Provide the (x, y) coordinate of the cell's center where the given text is located.  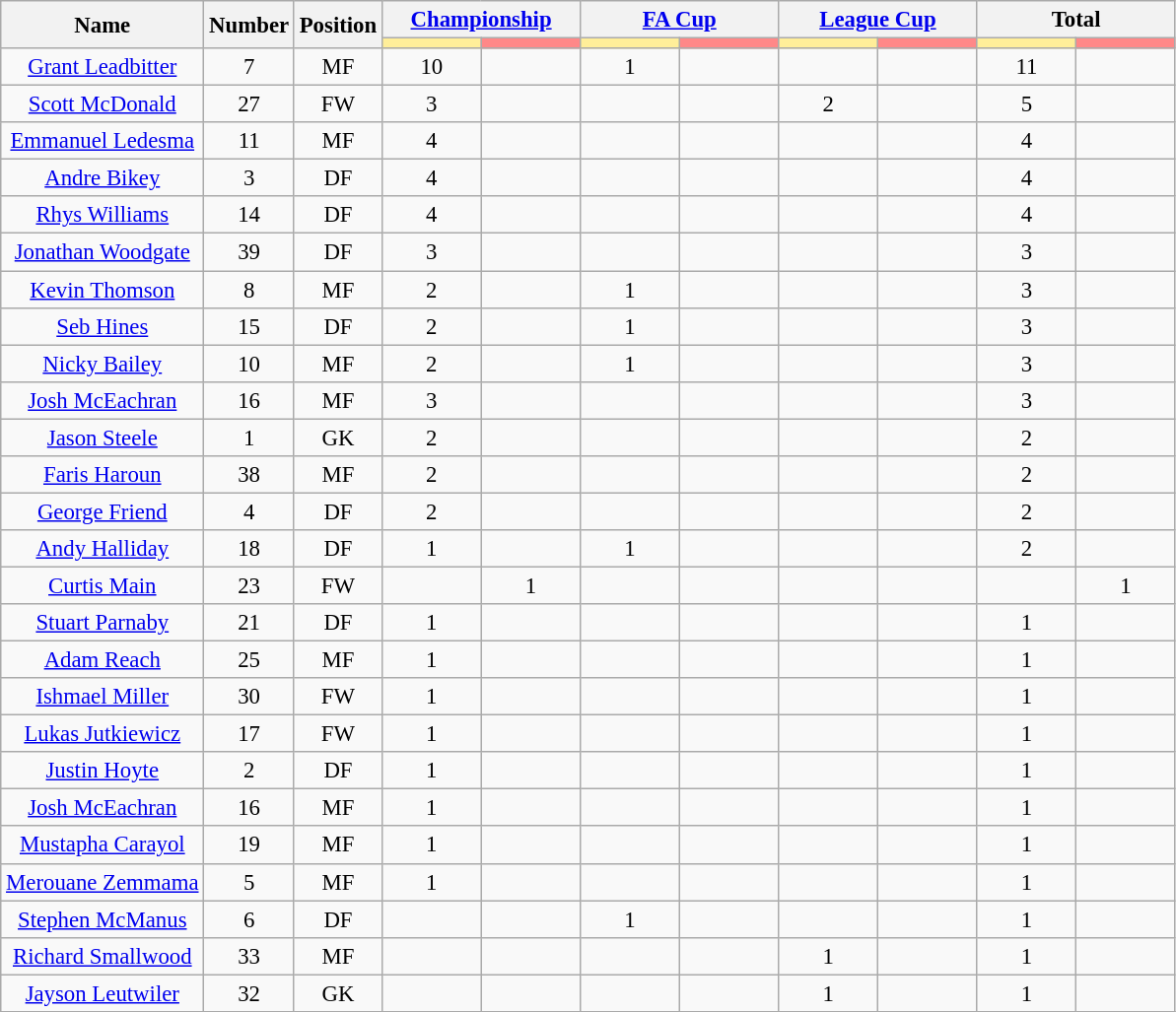
Merouane Zemmama (103, 882)
Name (103, 25)
Ishmael Miller (103, 697)
7 (249, 67)
8 (249, 290)
Seb Hines (103, 326)
Jonathan Woodgate (103, 252)
Championship (481, 20)
FA Cup (680, 20)
18 (249, 549)
Justin Hoyte (103, 771)
Stuart Parnaby (103, 623)
Andy Halliday (103, 549)
George Friend (103, 511)
Richard Smallwood (103, 956)
Jayson Leutwiler (103, 993)
23 (249, 585)
Mustapha Carayol (103, 845)
6 (249, 919)
Stephen McManus (103, 919)
19 (249, 845)
Emmanuel Ledesma (103, 141)
League Cup (877, 20)
Curtis Main (103, 585)
Kevin Thomson (103, 290)
21 (249, 623)
14 (249, 216)
Andre Bikey (103, 178)
Scott McDonald (103, 104)
30 (249, 697)
Rhys Williams (103, 216)
Faris Haroun (103, 475)
39 (249, 252)
Adam Reach (103, 660)
Total (1076, 20)
Nicky Bailey (103, 364)
Grant Leadbitter (103, 67)
Number (249, 25)
32 (249, 993)
25 (249, 660)
Lukas Jutkiewicz (103, 734)
33 (249, 956)
15 (249, 326)
38 (249, 475)
27 (249, 104)
17 (249, 734)
Jason Steele (103, 438)
Position (337, 25)
